From the cell containing the given text, extract its center point as (X, Y) coordinate. 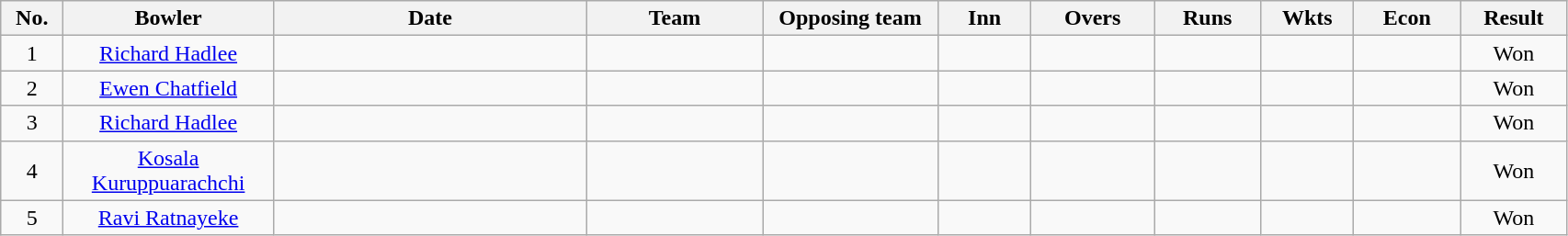
Bowler (169, 18)
Overs (1093, 18)
Kosala Kuruppuarachchi (169, 171)
Result (1514, 18)
Opposing team (851, 18)
3 (32, 123)
No. (32, 18)
Inn (985, 18)
Date (430, 18)
Runs (1208, 18)
1 (32, 53)
Ravi Ratnayeke (169, 218)
Econ (1407, 18)
Wkts (1307, 18)
5 (32, 218)
4 (32, 171)
Ewen Chatfield (169, 88)
2 (32, 88)
Team (675, 18)
